Identify which cell holds the provided text, then report its (x, y) central coordinate. 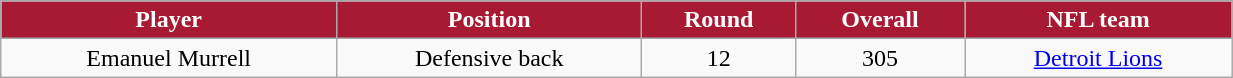
Defensive back (490, 58)
305 (880, 58)
Position (490, 20)
Emanuel Murrell (169, 58)
12 (719, 58)
Round (719, 20)
Detroit Lions (1098, 58)
Overall (880, 20)
NFL team (1098, 20)
Player (169, 20)
